Detect which cell encompasses the target text, then output its [x, y] center coordinate. 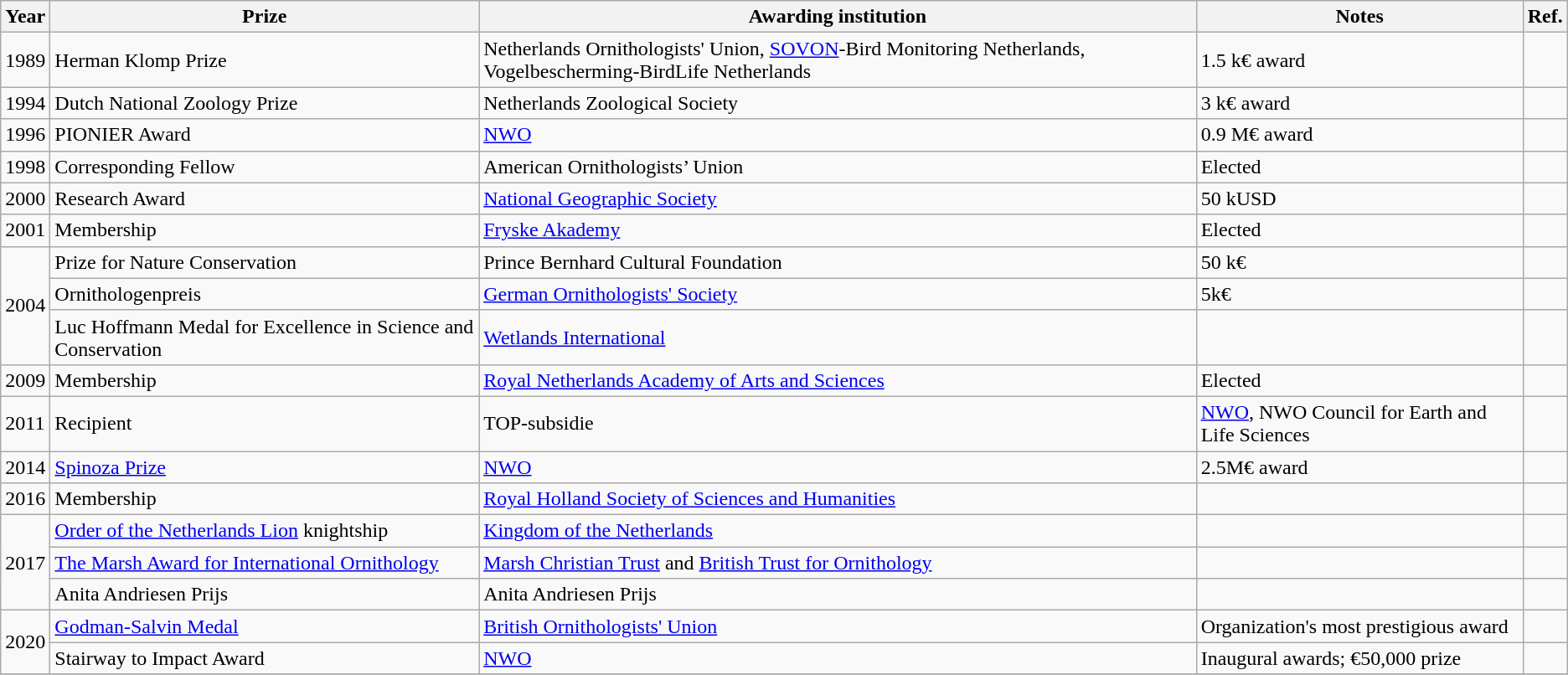
Organization's most prestigious award [1359, 626]
1998 [25, 167]
Awarding institution [838, 17]
Stairway to Impact Award [265, 658]
Fryske Akademy [838, 230]
British Ornithologists' Union [838, 626]
Dutch National Zoology Prize [265, 103]
Research Award [265, 198]
1994 [25, 103]
Prize for Nature Conservation [265, 262]
3 k€ award [1359, 103]
The Marsh Award for International Ornithology [265, 563]
Netherlands Ornithologists' Union, SOVON-Bird Monitoring Netherlands, Vogelbescherming-BirdLife Netherlands [838, 60]
TOP-subsidie [838, 424]
Prize [265, 17]
2017 [25, 563]
Ornithologenpreis [265, 294]
Year [25, 17]
Spinoza Prize [265, 466]
2011 [25, 424]
Kingdom of the Netherlands [838, 531]
0.9 M€ award [1359, 135]
2004 [25, 305]
2001 [25, 230]
2009 [25, 380]
National Geographic Society [838, 198]
1.5 k€ award [1359, 60]
PIONIER Award [265, 135]
NWO, NWO Council for Earth and Life Sciences [1359, 424]
2014 [25, 466]
2000 [25, 198]
Prince Bernhard Cultural Foundation [838, 262]
Notes [1359, 17]
50 kUSD [1359, 198]
Royal Holland Society of Sciences and Humanities [838, 499]
2020 [25, 642]
1989 [25, 60]
2.5M€ award [1359, 466]
Netherlands Zoological Society [838, 103]
Royal Netherlands Academy of Arts and Sciences [838, 380]
1996 [25, 135]
Godman-Salvin Medal [265, 626]
5k€ [1359, 294]
American Ornithologists’ Union [838, 167]
2016 [25, 499]
Inaugural awards; €50,000 prize [1359, 658]
Marsh Christian Trust and British Trust for Ornithology [838, 563]
Corresponding Fellow [265, 167]
Luc Hoffmann Medal for Excellence in Science and Conservation [265, 337]
Order of the Netherlands Lion knightship [265, 531]
50 k€ [1359, 262]
German Ornithologists' Society [838, 294]
Wetlands International [838, 337]
Ref. [1545, 17]
Herman Klomp Prize [265, 60]
Recipient [265, 424]
